For the text-containing cell, return its midpoint in [x, y] coordinate format. 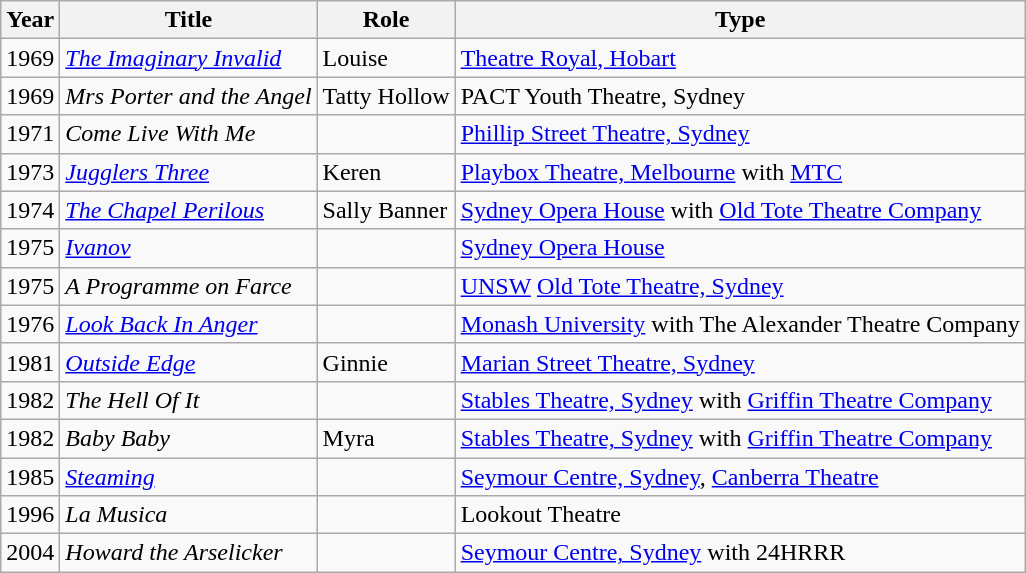
Sally Banner [386, 210]
Louise [386, 58]
Lookout Theatre [740, 515]
Outside Edge [188, 362]
Baby Baby [188, 438]
Sydney Opera House [740, 248]
1974 [30, 210]
Role [386, 20]
UNSW Old Tote Theatre, Sydney [740, 286]
1996 [30, 515]
La Musica [188, 515]
Theatre Royal, Hobart [740, 58]
Monash University with The Alexander Theatre Company [740, 324]
The Hell Of It [188, 400]
Jugglers Three [188, 172]
Myra [386, 438]
Title [188, 20]
Sydney Opera House with Old Tote Theatre Company [740, 210]
Steaming [188, 477]
2004 [30, 553]
Type [740, 20]
1973 [30, 172]
The Imaginary Invalid [188, 58]
Seymour Centre, Sydney, Canberra Theatre [740, 477]
Playbox Theatre, Melbourne with MTC [740, 172]
Phillip Street Theatre, Sydney [740, 134]
The Chapel Perilous [188, 210]
Ivanov [188, 248]
A Programme on Farce [188, 286]
1971 [30, 134]
Keren [386, 172]
Look Back In Anger [188, 324]
Year [30, 20]
1981 [30, 362]
Marian Street Theatre, Sydney [740, 362]
Mrs Porter and the Angel [188, 96]
Come Live With Me [188, 134]
1985 [30, 477]
PACT Youth Theatre, Sydney [740, 96]
Tatty Hollow [386, 96]
1976 [30, 324]
Howard the Arselicker [188, 553]
Seymour Centre, Sydney with 24HRRR [740, 553]
Ginnie [386, 362]
